Detect which cell encompasses the target text, then output its [X, Y] center coordinate. 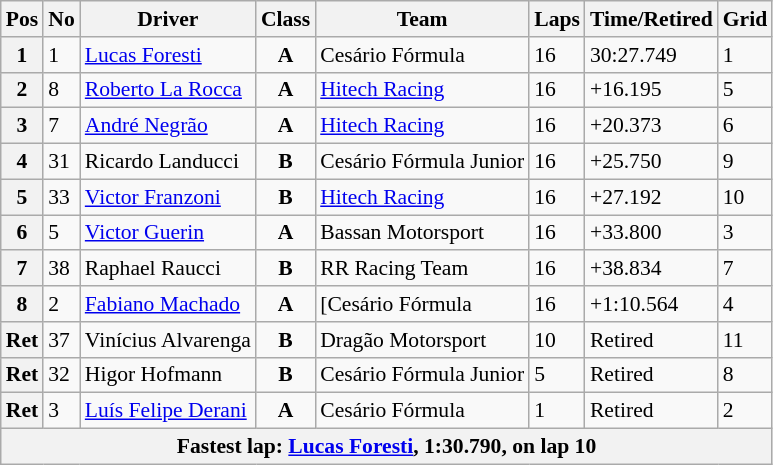
[Cesário Fórmula [422, 304]
Victor Franzoni [168, 197]
No [62, 19]
+27.192 [652, 197]
Class [286, 19]
11 [746, 340]
+20.373 [652, 126]
Dragão Motorsport [422, 340]
André Negrão [168, 126]
Vinícius Alvarenga [168, 340]
33 [62, 197]
32 [62, 375]
Ricardo Landucci [168, 162]
Driver [168, 19]
Laps [557, 19]
+25.750 [652, 162]
Grid [746, 19]
Luís Felipe Derani [168, 411]
30:27.749 [652, 55]
Pos [22, 19]
Time/Retired [652, 19]
38 [62, 269]
RR Racing Team [422, 269]
Fabiano Machado [168, 304]
+16.195 [652, 90]
Roberto La Rocca [168, 90]
Raphael Raucci [168, 269]
Fastest lap: Lucas Foresti, 1:30.790, on lap 10 [387, 447]
Team [422, 19]
37 [62, 340]
Bassan Motorsport [422, 233]
+1:10.564 [652, 304]
+38.834 [652, 269]
9 [746, 162]
31 [62, 162]
Higor Hofmann [168, 375]
Lucas Foresti [168, 55]
+33.800 [652, 233]
Victor Guerin [168, 233]
